Scan for the cell matching the given text and deliver its [x, y] coordinate at center. 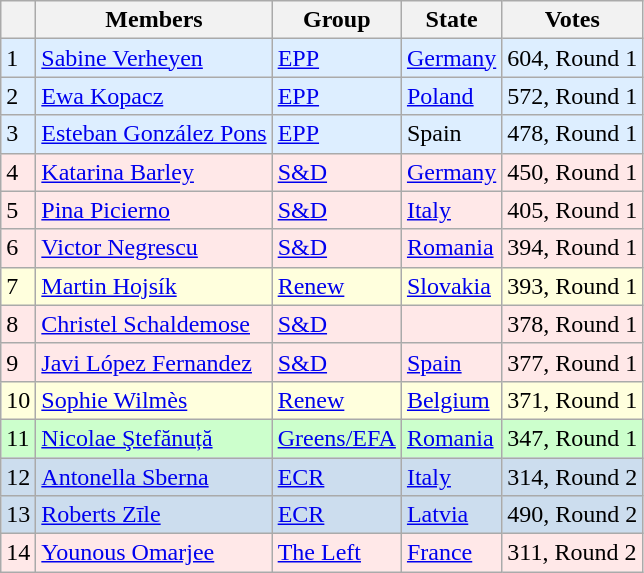
Poland [451, 96]
Javi López Fernandez [154, 362]
2 [18, 96]
Younous Omarjee [154, 553]
Nicolae Ştefănuță [154, 438]
Slovakia [451, 286]
The Left [336, 553]
14 [18, 553]
Pina Picierno [154, 210]
Roberts Zīle [154, 515]
Esteban González Pons [154, 134]
8 [18, 324]
13 [18, 515]
572, Round 1 [572, 96]
Antonella Sberna [154, 477]
311, Round 2 [572, 553]
Sabine Verheyen [154, 58]
377, Round 1 [572, 362]
378, Round 1 [572, 324]
Christel Schaldemose [154, 324]
Members [154, 20]
Group [336, 20]
371, Round 1 [572, 400]
France [451, 553]
450, Round 1 [572, 172]
1 [18, 58]
4 [18, 172]
12 [18, 477]
405, Round 1 [572, 210]
Victor Negrescu [154, 248]
5 [18, 210]
Ewa Kopacz [154, 96]
Martin Hojsík [154, 286]
6 [18, 248]
604, Round 1 [572, 58]
478, Round 1 [572, 134]
314, Round 2 [572, 477]
Belgium [451, 400]
393, Round 1 [572, 286]
7 [18, 286]
9 [18, 362]
11 [18, 438]
Latvia [451, 515]
Votes [572, 20]
3 [18, 134]
Katarina Barley [154, 172]
10 [18, 400]
State [451, 20]
Greens/EFA [336, 438]
Sophie Wilmès [154, 400]
490, Round 2 [572, 515]
394, Round 1 [572, 248]
347, Round 1 [572, 438]
